Locate the cell with the specified text and output its (X, Y) center coordinate. 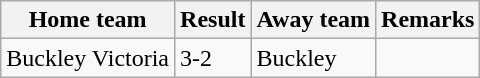
Buckley (314, 58)
3-2 (213, 58)
Home team (88, 20)
Result (213, 20)
Buckley Victoria (88, 58)
Away team (314, 20)
Remarks (428, 20)
